For the text-containing cell, return its midpoint in (x, y) coordinate format. 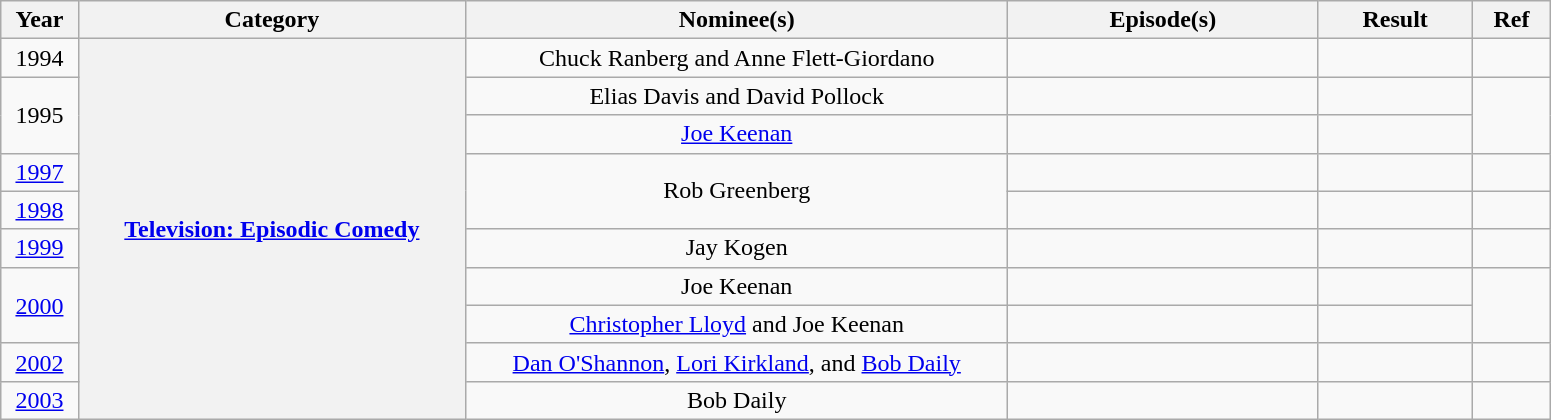
2000 (40, 305)
1997 (40, 172)
Dan O'Shannon, Lori Kirkland, and Bob Daily (737, 362)
1999 (40, 248)
Nominee(s) (737, 20)
Category (272, 20)
Bob Daily (737, 400)
Rob Greenberg (737, 191)
1998 (40, 210)
1995 (40, 115)
Television: Episodic Comedy (272, 230)
Year (40, 20)
Christopher Lloyd and Joe Keenan (737, 324)
Episode(s) (1163, 20)
1994 (40, 58)
2002 (40, 362)
Result (1396, 20)
Elias Davis and David Pollock (737, 96)
2003 (40, 400)
Jay Kogen (737, 248)
Ref (1512, 20)
Chuck Ranberg and Anne Flett-Giordano (737, 58)
